Extract the (X, Y) coordinate from the center of the cell holding the provided text.  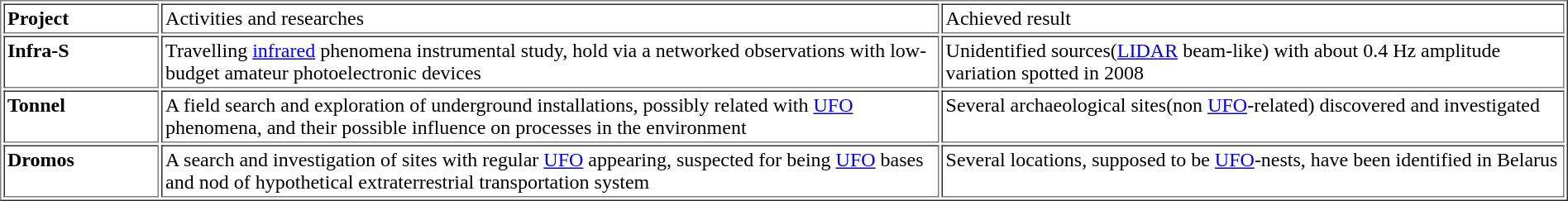
Achieved result (1253, 18)
Dromos (81, 172)
Unidentified sources(LIDAR beam-like) with about 0.4 Hz amplitude variation spotted in 2008 (1253, 63)
Project (81, 18)
Travelling infrared phenomena instrumental study, hold via a networked observations with low-budget amateur photoelectronic devices (551, 63)
Several locations, supposed to be UFO-nests, have been identified in Belarus (1253, 172)
Activities and researches (551, 18)
Tonnel (81, 117)
Infra-S (81, 63)
Several archaeological sites(non UFO-related) discovered and investigated (1253, 117)
